Pinpoint the cell where the given text exists, returning its [X, Y] midpoint coordinate. 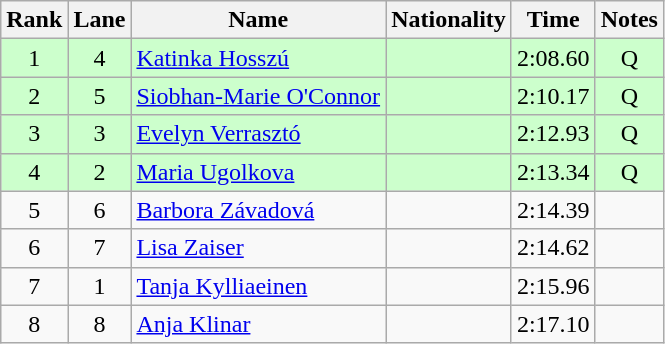
2:14.39 [553, 210]
Katinka Hosszú [258, 58]
2:10.17 [553, 96]
Evelyn Verrasztó [258, 134]
Maria Ugolkova [258, 172]
2:12.93 [553, 134]
Siobhan-Marie O'Connor [258, 96]
Tanja Kylliaeinen [258, 286]
Time [553, 20]
Rank [34, 20]
2:15.96 [553, 286]
2:08.60 [553, 58]
Lane [100, 20]
Lisa Zaiser [258, 248]
Nationality [449, 20]
Name [258, 20]
2:13.34 [553, 172]
2:14.62 [553, 248]
Barbora Závadová [258, 210]
Notes [629, 20]
2:17.10 [553, 324]
Anja Klinar [258, 324]
